Determine the [x, y] coordinate at the center of the cell enclosing the given text.  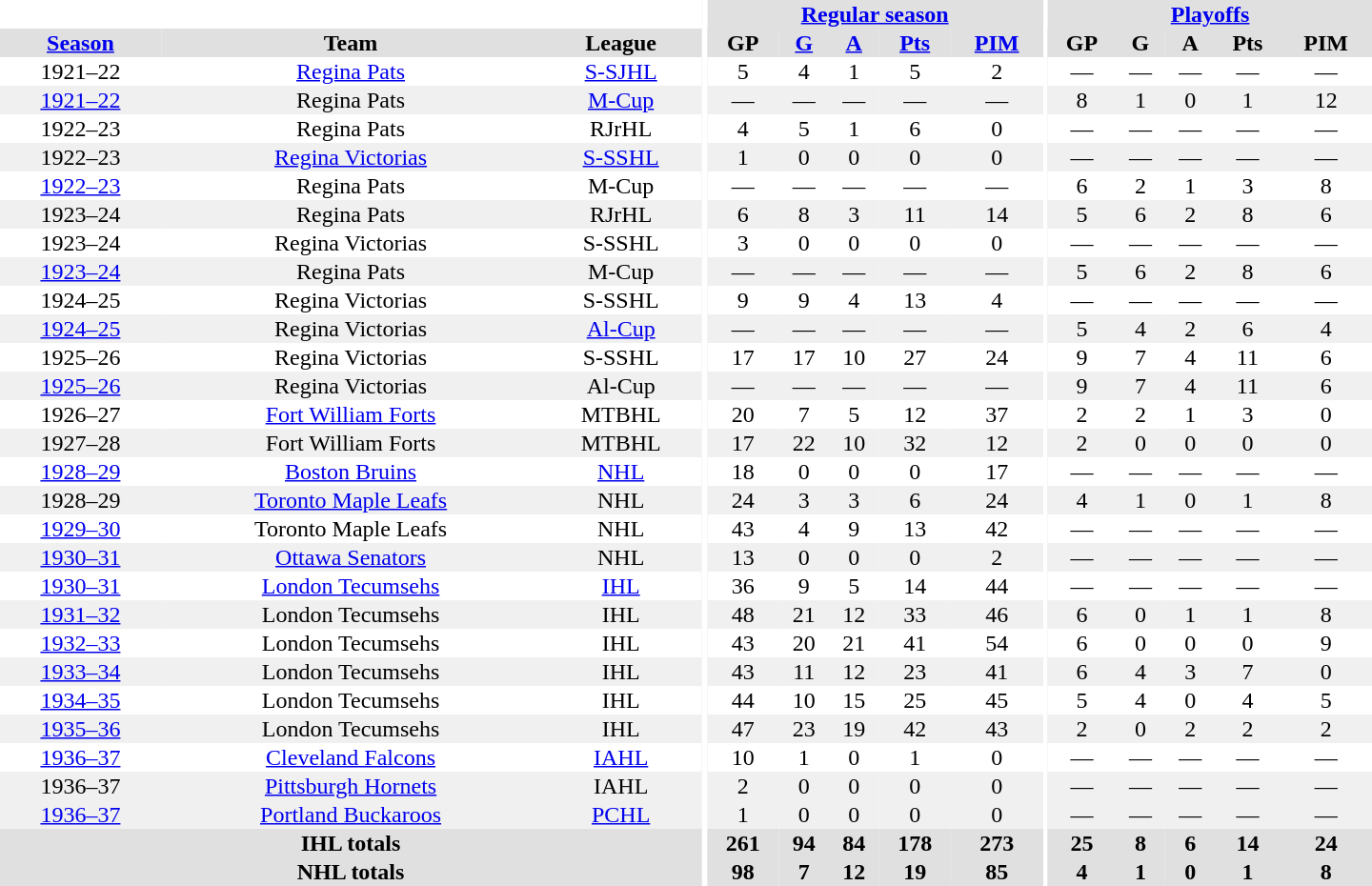
33 [915, 614]
15 [854, 700]
1929–30 [80, 529]
273 [997, 843]
261 [743, 843]
1935–36 [80, 729]
22 [804, 443]
Portland Buckaroos [351, 815]
94 [804, 843]
178 [915, 843]
Pittsburgh Hornets [351, 786]
18 [743, 472]
NHL totals [351, 872]
IHL totals [351, 843]
98 [743, 872]
1933–34 [80, 672]
Boston Bruins [351, 472]
27 [915, 357]
1934–35 [80, 700]
Regular season [875, 14]
Ottawa Senators [351, 557]
1926–27 [80, 414]
Season [80, 43]
46 [997, 614]
1931–32 [80, 614]
1932–33 [80, 643]
85 [997, 872]
S-SJHL [621, 71]
36 [743, 586]
PCHL [621, 815]
Team [351, 43]
32 [915, 443]
47 [743, 729]
48 [743, 614]
37 [997, 414]
1927–28 [80, 443]
54 [997, 643]
45 [997, 700]
84 [854, 843]
League [621, 43]
Playoffs [1210, 14]
Cleveland Falcons [351, 757]
